Pinpoint the cell where the given text exists, returning its (X, Y) midpoint coordinate. 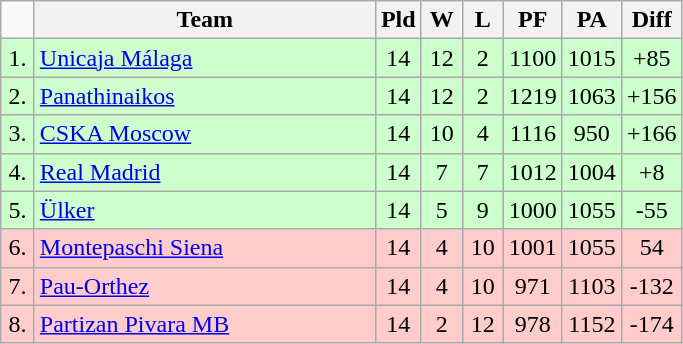
54 (652, 248)
Real Madrid (204, 172)
Montepaschi Siena (204, 248)
-55 (652, 210)
1100 (532, 58)
Unicaja Málaga (204, 58)
-174 (652, 324)
6. (18, 248)
+8 (652, 172)
W (442, 20)
5 (442, 210)
PF (532, 20)
1000 (532, 210)
Team (204, 20)
Partizan Pivara MB (204, 324)
Panathinaikos (204, 96)
L (482, 20)
1116 (532, 134)
+156 (652, 96)
1001 (532, 248)
1219 (532, 96)
950 (592, 134)
2. (18, 96)
1015 (592, 58)
3. (18, 134)
Pld (398, 20)
1103 (592, 286)
7. (18, 286)
5. (18, 210)
Diff (652, 20)
1063 (592, 96)
978 (532, 324)
4. (18, 172)
Pau-Orthez (204, 286)
PA (592, 20)
8. (18, 324)
971 (532, 286)
1152 (592, 324)
Ülker (204, 210)
1. (18, 58)
-132 (652, 286)
CSKA Moscow (204, 134)
9 (482, 210)
1012 (532, 172)
+166 (652, 134)
+85 (652, 58)
1004 (592, 172)
